Search for the cell housing the specified text and yield its [x, y] center coordinate. 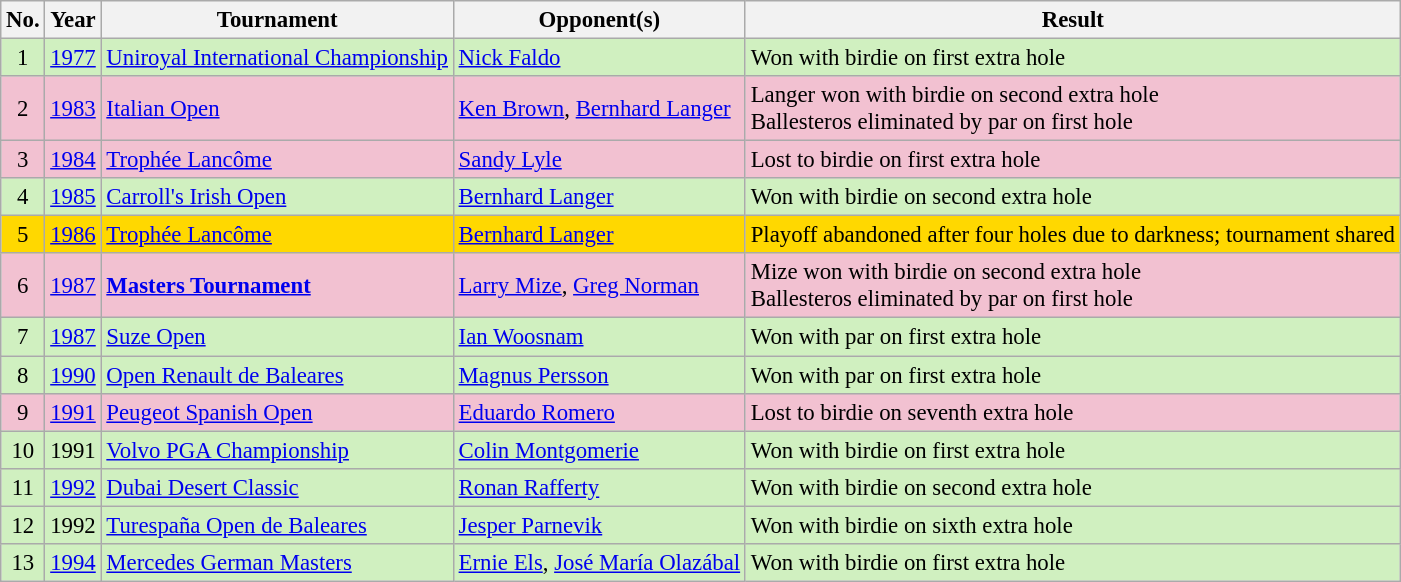
1990 [73, 375]
Suze Open [277, 337]
Jesper Parnevik [599, 525]
Lost to birdie on seventh extra hole [1072, 412]
Open Renault de Baleares [277, 375]
Mize won with birdie on second extra holeBallesteros eliminated by par on first hole [1072, 286]
9 [23, 412]
10 [23, 450]
Colin Montgomerie [599, 450]
1 [23, 58]
3 [23, 160]
Year [73, 20]
Tournament [277, 20]
Ian Woosnam [599, 337]
Ken Brown, Bernhard Langer [599, 108]
Mercedes German Masters [277, 563]
Peugeot Spanish Open [277, 412]
Sandy Lyle [599, 160]
8 [23, 375]
Nick Faldo [599, 58]
Turespaña Open de Baleares [277, 525]
1984 [73, 160]
4 [23, 197]
Ernie Els, José María Olazábal [599, 563]
5 [23, 235]
Uniroyal International Championship [277, 58]
12 [23, 525]
7 [23, 337]
1986 [73, 235]
1985 [73, 197]
Eduardo Romero [599, 412]
Magnus Persson [599, 375]
Ronan Rafferty [599, 487]
2 [23, 108]
No. [23, 20]
Langer won with birdie on second extra holeBallesteros eliminated by par on first hole [1072, 108]
Masters Tournament [277, 286]
Italian Open [277, 108]
Opponent(s) [599, 20]
Dubai Desert Classic [277, 487]
Won with birdie on sixth extra hole [1072, 525]
Result [1072, 20]
Volvo PGA Championship [277, 450]
1977 [73, 58]
Lost to birdie on first extra hole [1072, 160]
11 [23, 487]
13 [23, 563]
Carroll's Irish Open [277, 197]
Playoff abandoned after four holes due to darkness; tournament shared [1072, 235]
6 [23, 286]
1983 [73, 108]
1994 [73, 563]
Larry Mize, Greg Norman [599, 286]
